From the cell containing the given text, extract its center point as [x, y] coordinate. 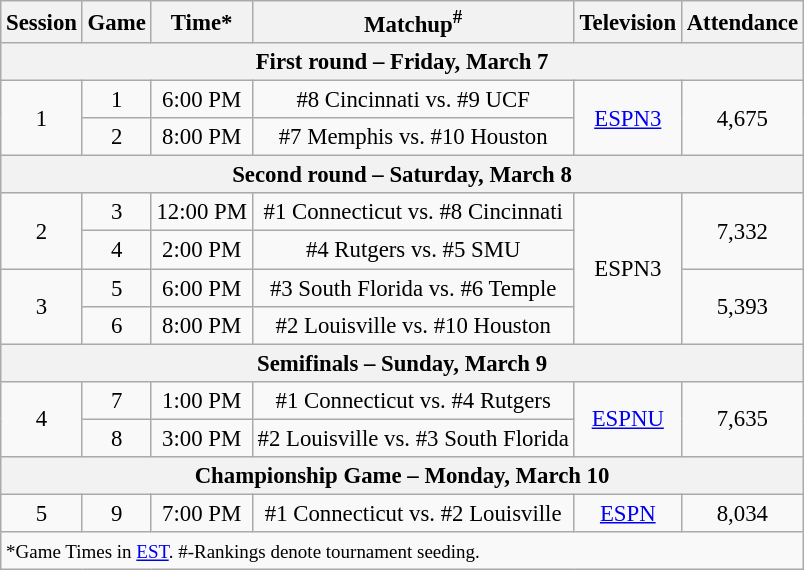
7,332 [742, 232]
Game [116, 22]
Television [628, 22]
7:00 PM [202, 513]
9 [116, 513]
*Game Times in EST. #-Rankings denote tournament seeding. [402, 551]
ESPNU [628, 418]
3:00 PM [202, 438]
#1 Connecticut vs. #8 Cincinnati [413, 213]
Session [42, 22]
Championship Game – Monday, March 10 [402, 476]
8 [116, 438]
ESPN [628, 513]
2:00 PM [202, 250]
8,034 [742, 513]
Time* [202, 22]
#1 Connecticut vs. #2 Louisville [413, 513]
Semifinals – Sunday, March 9 [402, 363]
Matchup# [413, 22]
#2 Louisville vs. #10 Houston [413, 325]
12:00 PM [202, 213]
#4 Rutgers vs. #5 SMU [413, 250]
5,393 [742, 306]
#2 Louisville vs. #3 South Florida [413, 438]
4,675 [742, 118]
#1 Connecticut vs. #4 Rutgers [413, 400]
6 [116, 325]
#7 Memphis vs. #10 Houston [413, 137]
Second round – Saturday, March 8 [402, 175]
1:00 PM [202, 400]
7 [116, 400]
#3 South Florida vs. #6 Temple [413, 288]
#8 Cincinnati vs. #9 UCF [413, 100]
First round – Friday, March 7 [402, 62]
7,635 [742, 418]
Attendance [742, 22]
